Determine the [x, y] coordinate at the center of the cell enclosing the given text.  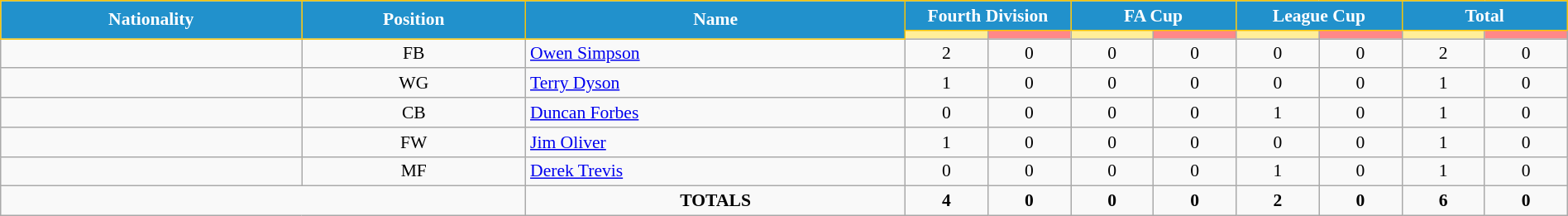
Position [414, 20]
CB [414, 113]
Owen Simpson [715, 54]
MF [414, 171]
FA Cup [1153, 16]
Jim Oliver [715, 142]
Total [1484, 16]
Derek Trevis [715, 171]
FB [414, 54]
TOTALS [715, 201]
Terry Dyson [715, 84]
FW [414, 142]
4 [946, 201]
Nationality [151, 20]
League Cup [1319, 16]
Duncan Forbes [715, 113]
WG [414, 84]
Fourth Division [987, 16]
Name [715, 20]
6 [1443, 201]
